Pinpoint the cell where the given text exists, returning its [X, Y] midpoint coordinate. 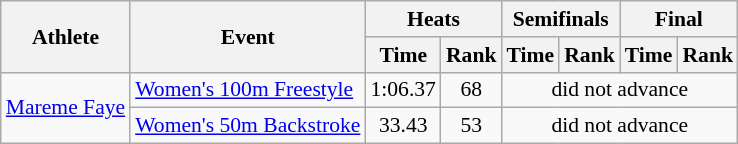
Mareme Faye [66, 108]
Event [248, 36]
Athlete [66, 36]
68 [472, 90]
53 [472, 126]
Heats [433, 19]
Women's 50m Backstroke [248, 126]
Semifinals [560, 19]
33.43 [402, 126]
1:06.37 [402, 90]
Final [679, 19]
Women's 100m Freestyle [248, 90]
